Output the (x, y) coordinate of the center of the cell containing the given text.  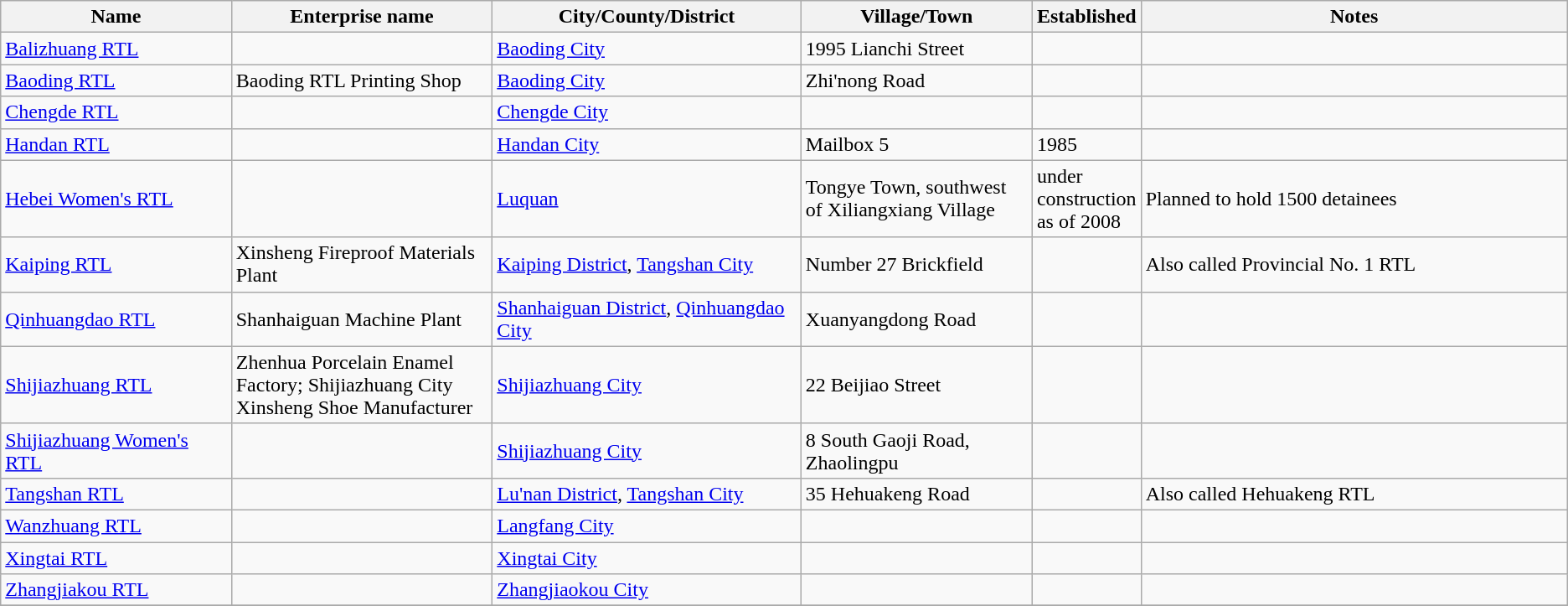
Baoding RTL Printing Shop (362, 80)
Langfang City (647, 526)
Village/Town (916, 17)
Zhangjiakou RTL (116, 590)
Kaiping RTL (116, 265)
Planned to hold 1500 detainees (1354, 199)
City/County/District (647, 17)
Enterprise name (362, 17)
22 Beijiao Street (916, 385)
Handan City (647, 144)
Shijiazhuang RTL (116, 385)
Handan RTL (116, 144)
Xuanyangdong Road (916, 319)
Number 27 Brickfield (916, 265)
35 Hehuakeng Road (916, 494)
Zhenhua Porcelain Enamel Factory; Shijiazhuang City Xinsheng Shoe Manufacturer (362, 385)
Name (116, 17)
Also called Hehuakeng RTL (1354, 494)
Balizhuang RTL (116, 49)
1985 (1086, 144)
Tangshan RTL (116, 494)
Lu'nan District, Tangshan City (647, 494)
Shijiazhuang Women's RTL (116, 451)
Notes (1354, 17)
Zhi'nong Road (916, 80)
under construction as of 2008 (1086, 199)
Mailbox 5 (916, 144)
Hebei Women's RTL (116, 199)
8 South Gaoji Road, Zhaolingpu (916, 451)
Shanhaiguan Machine Plant (362, 319)
Luquan (647, 199)
Also called Provincial No. 1 RTL (1354, 265)
Qinhuangdao RTL (116, 319)
Xingtai City (647, 557)
1995 Lianchi Street (916, 49)
Xingtai RTL (116, 557)
Tongye Town, southwest of Xiliangxiang Village (916, 199)
Zhangjiaokou City (647, 590)
Shanhaiguan District, Qinhuangdao City (647, 319)
Chengde RTL (116, 112)
Chengde City (647, 112)
Baoding RTL (116, 80)
Established (1086, 17)
Kaiping District, Tangshan City (647, 265)
Xinsheng Fireproof Materials Plant (362, 265)
Wanzhuang RTL (116, 526)
